Extract the [X, Y] coordinate from the center of the cell holding the provided text.  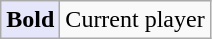
Current player [135, 20]
Bold [30, 20]
